Capture the cell that displays the provided text and extract its [X, Y] central coordinate. 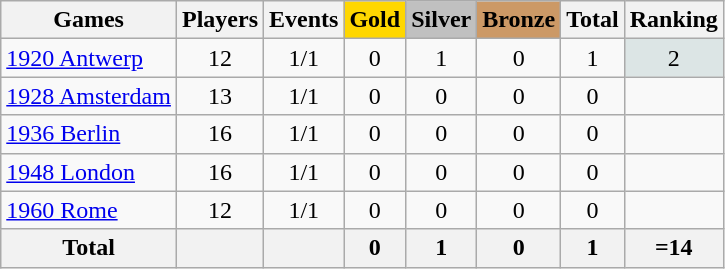
Gold [375, 20]
Ranking [674, 20]
13 [220, 96]
Players [220, 20]
2 [674, 58]
=14 [674, 248]
1920 Antwerp [89, 58]
Silver [442, 20]
1960 Rome [89, 210]
1936 Berlin [89, 134]
Events [304, 20]
Bronze [519, 20]
1948 London [89, 172]
1928 Amsterdam [89, 96]
Games [89, 20]
